Search for the cell housing the specified text and yield its [x, y] center coordinate. 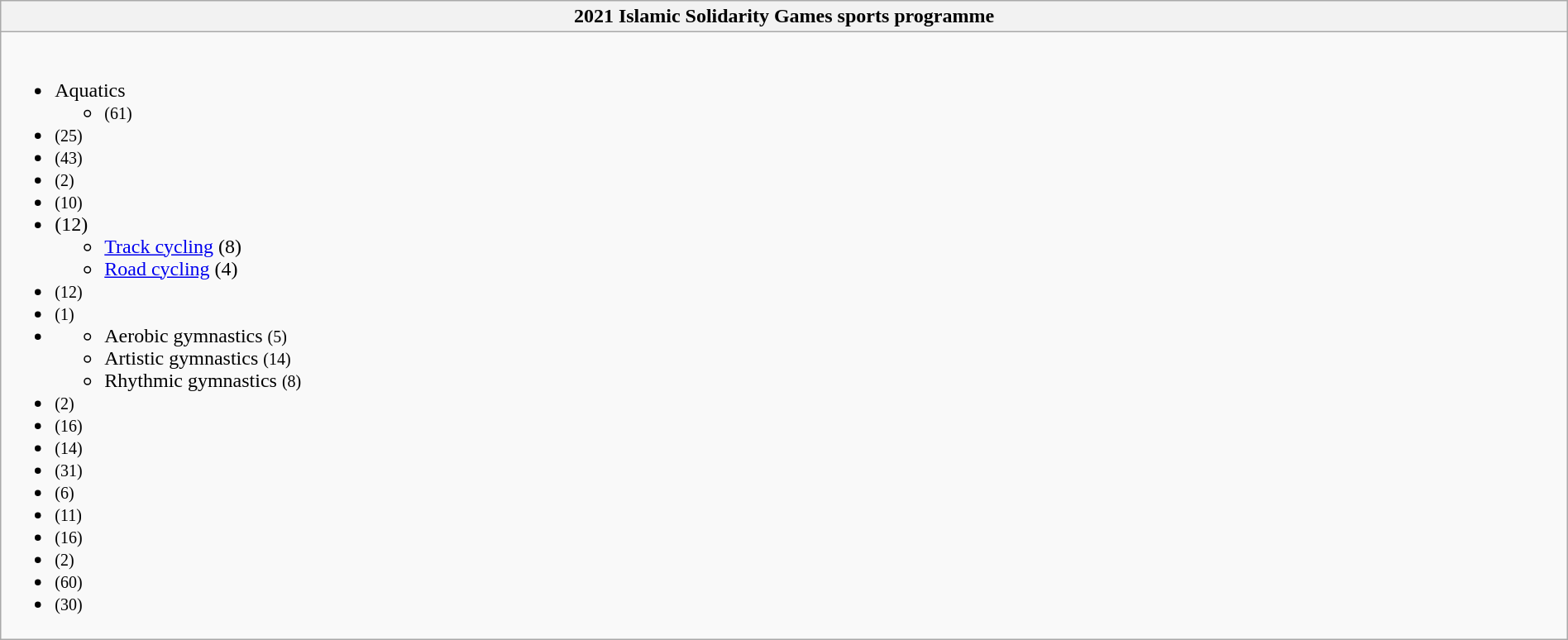
2021 Islamic Solidarity Games sports programme [784, 17]
